Determine the (x, y) coordinate at the center of the cell enclosing the given text.  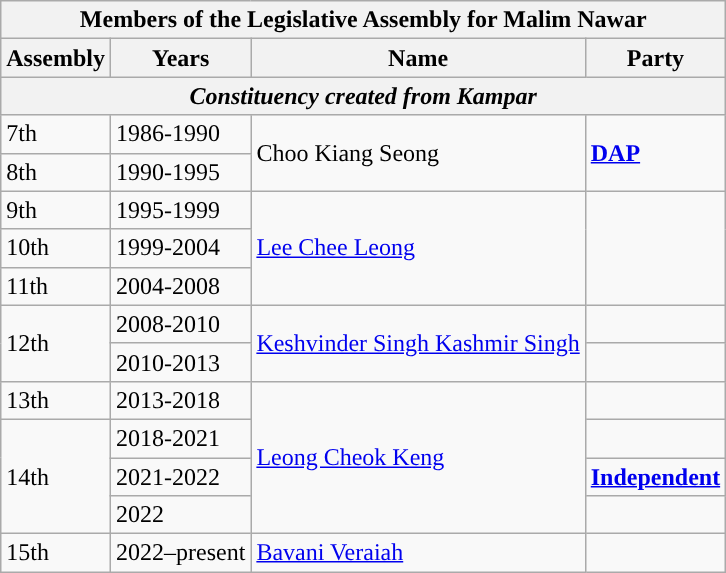
Keshvinder Singh Kashmir Singh (418, 343)
13th (56, 400)
2010-2013 (180, 362)
Bavani Veraiah (418, 553)
11th (56, 286)
2013-2018 (180, 400)
DAP (655, 153)
2004-2008 (180, 286)
8th (56, 172)
10th (56, 248)
2021-2022 (180, 477)
1995-1999 (180, 210)
14th (56, 476)
15th (56, 553)
7th (56, 134)
Years (180, 58)
1990-1995 (180, 172)
Choo Kiang Seong (418, 153)
2022–present (180, 553)
1999-2004 (180, 248)
9th (56, 210)
Members of the Legislative Assembly for Malim Nawar (364, 20)
Independent (655, 477)
Party (655, 58)
12th (56, 343)
Constituency created from Kampar (364, 96)
Lee Chee Leong (418, 248)
2018-2021 (180, 438)
Assembly (56, 58)
2008-2010 (180, 324)
Leong Cheok Keng (418, 457)
1986-1990 (180, 134)
Name (418, 58)
2022 (180, 515)
